Find where the given text appears and provide that cell's center as [X, Y] coordinate. 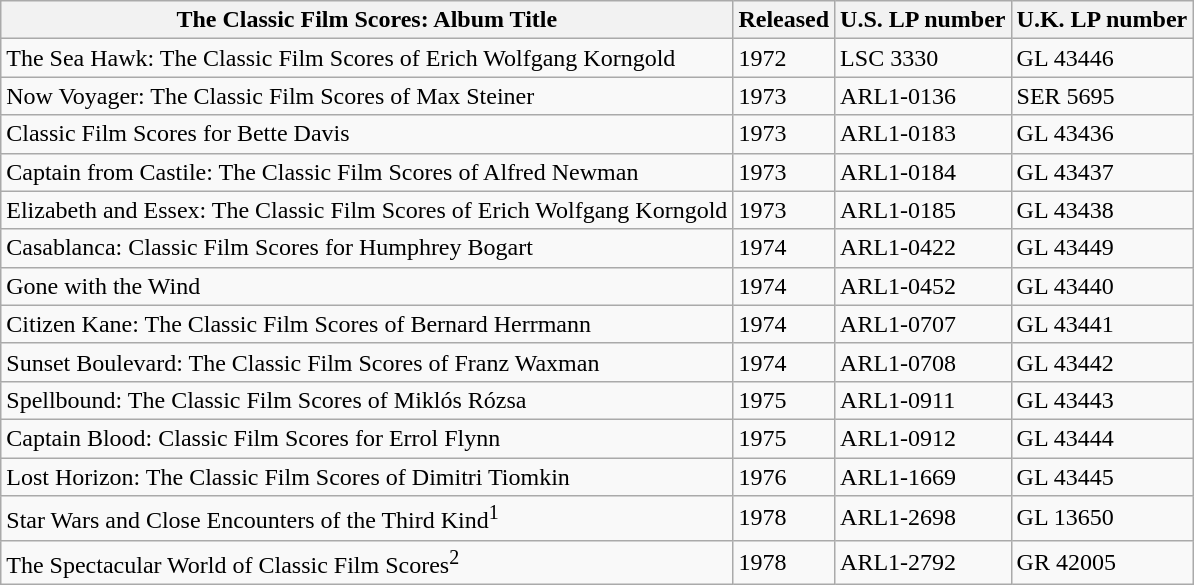
GL 43436 [1102, 134]
ARL1-0912 [923, 438]
Captain Blood: Classic Film Scores for Errol Flynn [367, 438]
Now Voyager: The Classic Film Scores of Max Steiner [367, 96]
ARL1-1669 [923, 477]
U.K. LP number [1102, 20]
ARL1-0708 [923, 362]
SER 5695 [1102, 96]
ARL1-0183 [923, 134]
GL 43437 [1102, 172]
GL 43449 [1102, 248]
ARL1-0185 [923, 210]
U.S. LP number [923, 20]
ARL1-0452 [923, 286]
The Classic Film Scores: Album Title [367, 20]
Citizen Kane: The Classic Film Scores of Bernard Herrmann [367, 324]
GL 43438 [1102, 210]
1976 [784, 477]
GL 43444 [1102, 438]
ARL1-0136 [923, 96]
Sunset Boulevard: The Classic Film Scores of Franz Waxman [367, 362]
Released [784, 20]
The Spectacular World of Classic Film Scores2 [367, 562]
GR 42005 [1102, 562]
Gone with the Wind [367, 286]
GL 43440 [1102, 286]
Captain from Castile: The Classic Film Scores of Alfred Newman [367, 172]
Lost Horizon: The Classic Film Scores of Dimitri Tiomkin [367, 477]
ARL1-0184 [923, 172]
Casablanca: Classic Film Scores for Humphrey Bogart [367, 248]
ARL1-0911 [923, 400]
Spellbound: The Classic Film Scores of Miklós Rózsa [367, 400]
GL 43443 [1102, 400]
GL 43445 [1102, 477]
Star Wars and Close Encounters of the Third Kind1 [367, 518]
GL 43441 [1102, 324]
Classic Film Scores for Bette Davis [367, 134]
1972 [784, 58]
GL 43446 [1102, 58]
ARL1-2792 [923, 562]
ARL1-0707 [923, 324]
GL 43442 [1102, 362]
Elizabeth and Essex: The Classic Film Scores of Erich Wolfgang Korngold [367, 210]
GL 13650 [1102, 518]
ARL1-0422 [923, 248]
LSC 3330 [923, 58]
ARL1-2698 [923, 518]
The Sea Hawk: The Classic Film Scores of Erich Wolfgang Korngold [367, 58]
